For the text-containing cell, return its midpoint in [x, y] coordinate format. 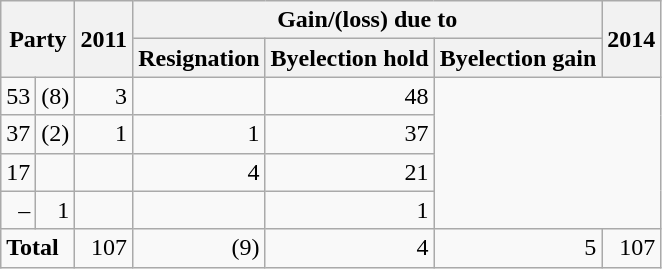
– [18, 210]
48 [350, 96]
Resignation [199, 58]
Byelection gain [518, 58]
Total [38, 248]
(9) [199, 248]
17 [18, 172]
21 [350, 172]
(8) [56, 96]
(2) [56, 134]
2011 [104, 39]
Byelection hold [350, 58]
Party [38, 39]
5 [518, 248]
Gain/(loss) due to [368, 20]
2014 [632, 39]
3 [104, 96]
53 [18, 96]
